Pinpoint the cell where the given text exists, returning its (x, y) midpoint coordinate. 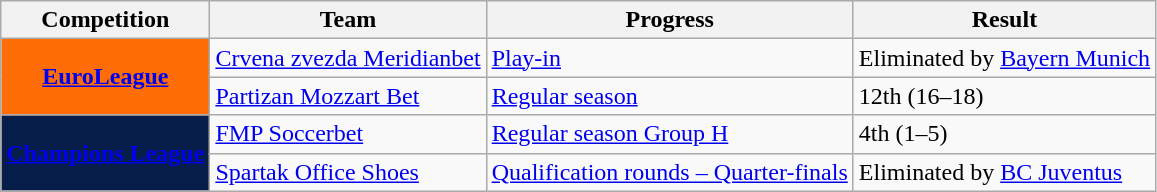
Competition (106, 20)
Spartak Office Shoes (348, 172)
Play-in (670, 58)
4th (1–5) (1004, 134)
EuroLeague (106, 77)
Eliminated by Bayern Munich (1004, 58)
Qualification rounds – Quarter-finals (670, 172)
Result (1004, 20)
Champions League (106, 153)
12th (16–18) (1004, 96)
Crvena zvezda Meridianbet (348, 58)
FMP Soccerbet (348, 134)
Regular season (670, 96)
Regular season Group H (670, 134)
Partizan Mozzart Bet (348, 96)
Eliminated by BC Juventus (1004, 172)
Team (348, 20)
Progress (670, 20)
